For the text-containing cell, return its midpoint in (x, y) coordinate format. 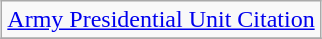
Army Presidential Unit Citation (161, 20)
